From the cell containing the given text, extract its center point as (X, Y) coordinate. 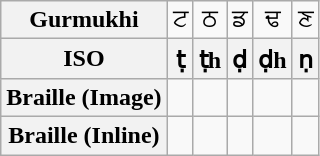
Gurmukhi (84, 20)
ISO (84, 59)
Braille (Inline) (84, 135)
ḍ (240, 59)
ṭh (210, 59)
ਠ (210, 20)
ਡ (240, 20)
ਣ (305, 20)
ਟ (180, 20)
ṇ (305, 59)
Braille (Image) (84, 97)
ṭ (180, 59)
ḍh (272, 59)
ਢ (272, 20)
